Locate the cell with the specified text and output its [x, y] center coordinate. 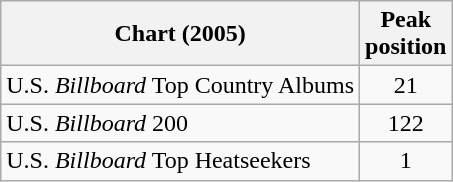
Peakposition [406, 34]
1 [406, 161]
122 [406, 123]
Chart (2005) [180, 34]
U.S. Billboard 200 [180, 123]
U.S. Billboard Top Heatseekers [180, 161]
U.S. Billboard Top Country Albums [180, 85]
21 [406, 85]
